Detect which cell encompasses the target text, then output its [X, Y] center coordinate. 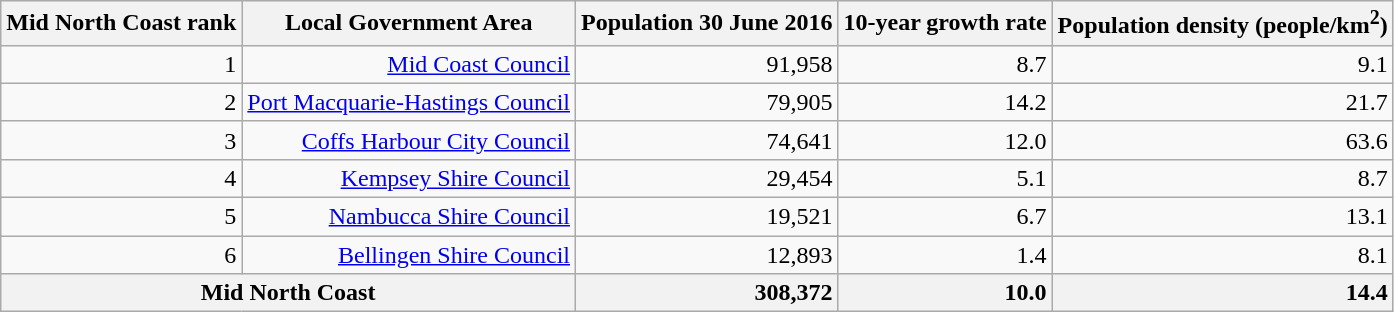
9.1 [1222, 64]
10.0 [945, 293]
63.6 [1222, 140]
Kempsey Shire Council [409, 178]
1 [122, 64]
Bellingen Shire Council [409, 255]
Population density (people/km2) [1222, 24]
91,958 [707, 64]
29,454 [707, 178]
5 [122, 217]
6.7 [945, 217]
10-year growth rate [945, 24]
Population 30 June 2016 [707, 24]
14.4 [1222, 293]
4 [122, 178]
74,641 [707, 140]
Mid North Coast rank [122, 24]
Coffs Harbour City Council [409, 140]
12,893 [707, 255]
Local Government Area [409, 24]
Nambucca Shire Council [409, 217]
308,372 [707, 293]
Port Macquarie-Hastings Council [409, 102]
12.0 [945, 140]
Mid North Coast [288, 293]
Mid Coast Council [409, 64]
1.4 [945, 255]
8.1 [1222, 255]
79,905 [707, 102]
19,521 [707, 217]
14.2 [945, 102]
6 [122, 255]
5.1 [945, 178]
13.1 [1222, 217]
3 [122, 140]
2 [122, 102]
21.7 [1222, 102]
